Capture the cell that displays the provided text and extract its [X, Y] central coordinate. 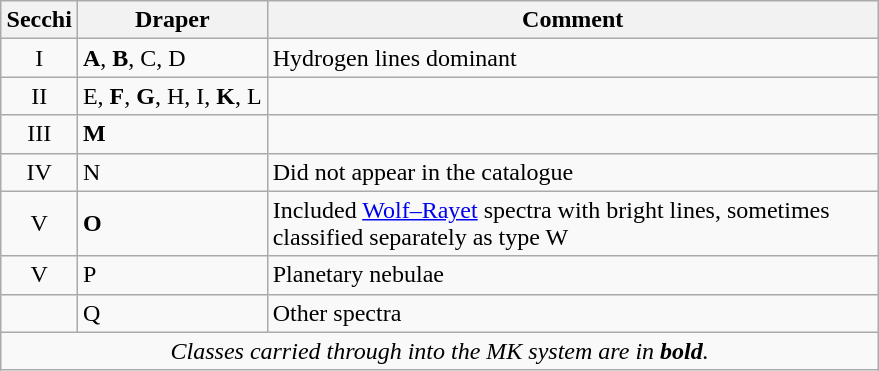
I [39, 58]
Secchi [39, 20]
A, B, C, D [172, 58]
E, F, G, H, I, K, L [172, 96]
Comment [572, 20]
Planetary nebulae [572, 275]
III [39, 134]
II [39, 96]
P [172, 275]
M [172, 134]
Draper [172, 20]
N [172, 172]
Hydrogen lines dominant [572, 58]
O [172, 224]
Other spectra [572, 313]
Classes carried through into the MK system are in bold. [440, 351]
Included Wolf–Rayet spectra with bright lines, sometimes classified separately as type W [572, 224]
IV [39, 172]
Q [172, 313]
Did not appear in the catalogue [572, 172]
